For the text-containing cell, return its midpoint in (x, y) coordinate format. 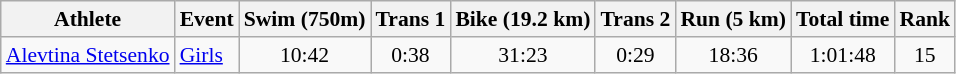
1:01:48 (842, 55)
15 (926, 55)
0:38 (410, 55)
Rank (926, 19)
10:42 (305, 55)
Trans 2 (635, 19)
Girls (207, 55)
Bike (19.2 km) (522, 19)
31:23 (522, 55)
18:36 (733, 55)
Alevtina Stetsenko (88, 55)
Swim (750m) (305, 19)
Event (207, 19)
Trans 1 (410, 19)
Run (5 km) (733, 19)
0:29 (635, 55)
Athlete (88, 19)
Total time (842, 19)
